Extract the [x, y] coordinate from the center of the cell holding the provided text.  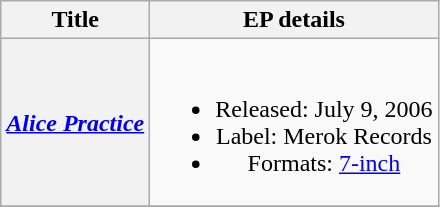
Released: July 9, 2006Label: Merok RecordsFormats: 7-inch [294, 122]
EP details [294, 20]
Title [76, 20]
Alice Practice [76, 122]
